Scan for the cell matching the given text and deliver its [X, Y] coordinate at center. 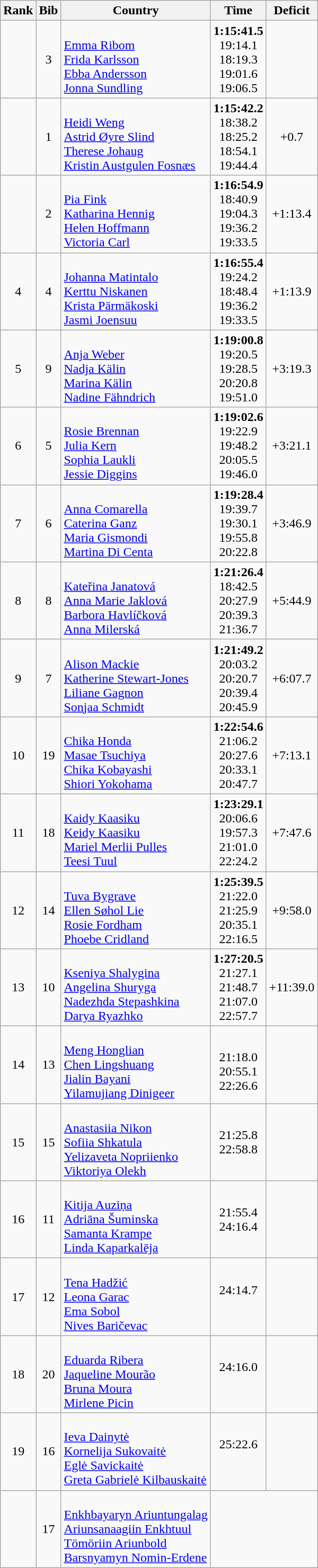
+0.7 [291, 137]
Bib [49, 11]
Enkhbayaryn AriuntungalagAriunsanaagiin EnkhtuulTömöriin AriunboldBarsnyamyn Nomin-Erdene [136, 1529]
+1:13.4 [291, 214]
1:19:28.419:39.719:30.119:55.820:22.8 [238, 523]
1:16:55.419:24.218:48.419:36.219:33.5 [238, 291]
Heidi WengAstrid Øyre SlindTherese JohaugKristin Austgulen Fosnæs [136, 137]
Rosie BrennanJulia KernSophia LaukliJessie Diggins [136, 446]
1:22:54.621:06.220:27.620:33.120:47.7 [238, 755]
Kaidy KaasikuKeidy KaasikuMariel Merlii PullesTeesi Tuul [136, 832]
Emma RibomFrida KarlssonEbba AnderssonJonna Sundling [136, 59]
Anastasiia NikonSofiia ShkatulaYelizaveta NopriienkoViktoriya Olekh [136, 1142]
2 [49, 214]
1:27:20.521:27.121:48.721:07.022:57.7 [238, 988]
1:21:26.418:42.520:27.920:39.321:36.7 [238, 601]
Kateřina JanatováAnna Marie JaklováBarbora HavlíčkováAnna Milerská [136, 601]
1:21:49.220:03.220:20.720:39.420:45.9 [238, 678]
Alison MackieKatherine Stewart-JonesLiliane GagnonSonjaa Schmidt [136, 678]
1:15:41.519:14.118:19.319:01.619:06.5 [238, 59]
1 [49, 137]
21:18.020:55.122:26.6 [238, 1065]
Meng HonglianChen LingshuangJialin BayaniYilamujiang Dinigeer [136, 1065]
+6:07.7 [291, 678]
Tena HadžićLeona GaracEma SobolNives Baričevac [136, 1297]
Deficit [291, 11]
1:16:54.918:40.919:04.319:36.219:33.5 [238, 214]
21:55.424:16.4 [238, 1220]
24:14.7 [238, 1297]
+7:47.6 [291, 832]
1:15:42.218:38.218:25.218:54.119:44.4 [238, 137]
+1:13.9 [291, 291]
Anja WeberNadja KälinMarina KälinNadine Fähndrich [136, 369]
1:25:39.521:22.021:25.920:35.122:16.5 [238, 910]
24:16.0 [238, 1374]
Chika HondaMasae TsuchiyaChika KobayashiShiori Yokohama [136, 755]
Anna ComarellaCaterina GanzMaria GismondiMartina Di Centa [136, 523]
Kitija AuziņaAdriāna ŠuminskaSamanta KrampeLinda Kaparkalēja [136, 1220]
1:23:29.120:06.619:57.321:01.022:24.2 [238, 832]
+3:19.3 [291, 369]
Kseniya ShalyginaAngelina ShurygaNadezhda StepashkinaDarya Ryazhko [136, 988]
+7:13.1 [291, 755]
3 [49, 59]
Tuva BygraveEllen Søhol LieRosie FordhamPhoebe Cridland [136, 910]
+9:58.0 [291, 910]
1:19:02.619:22.919:48.220:05.519:46.0 [238, 446]
+5:44.9 [291, 601]
Country [136, 11]
1:19:00.819:20.519:28.520:20.819:51.0 [238, 369]
Ieva DainytėKornelija SukovaitėEglė SavickaitėGreta Gabrielė Kilbauskaitė [136, 1451]
Time [238, 11]
25:22.6 [238, 1451]
Eduarda RiberaJaqueline MourãoBruna MouraMirlene Picin [136, 1374]
+3:46.9 [291, 523]
21:25.822:58.8 [238, 1142]
+3:21.1 [291, 446]
+11:39.0 [291, 988]
Pia FinkKatharina HennigHelen HoffmannVictoria Carl [136, 214]
Johanna MatintaloKerttu NiskanenKrista PärmäkoskiJasmi Joensuu [136, 291]
20 [49, 1374]
Rank [18, 11]
